Extract the [x, y] coordinate from the center of the cell holding the provided text.  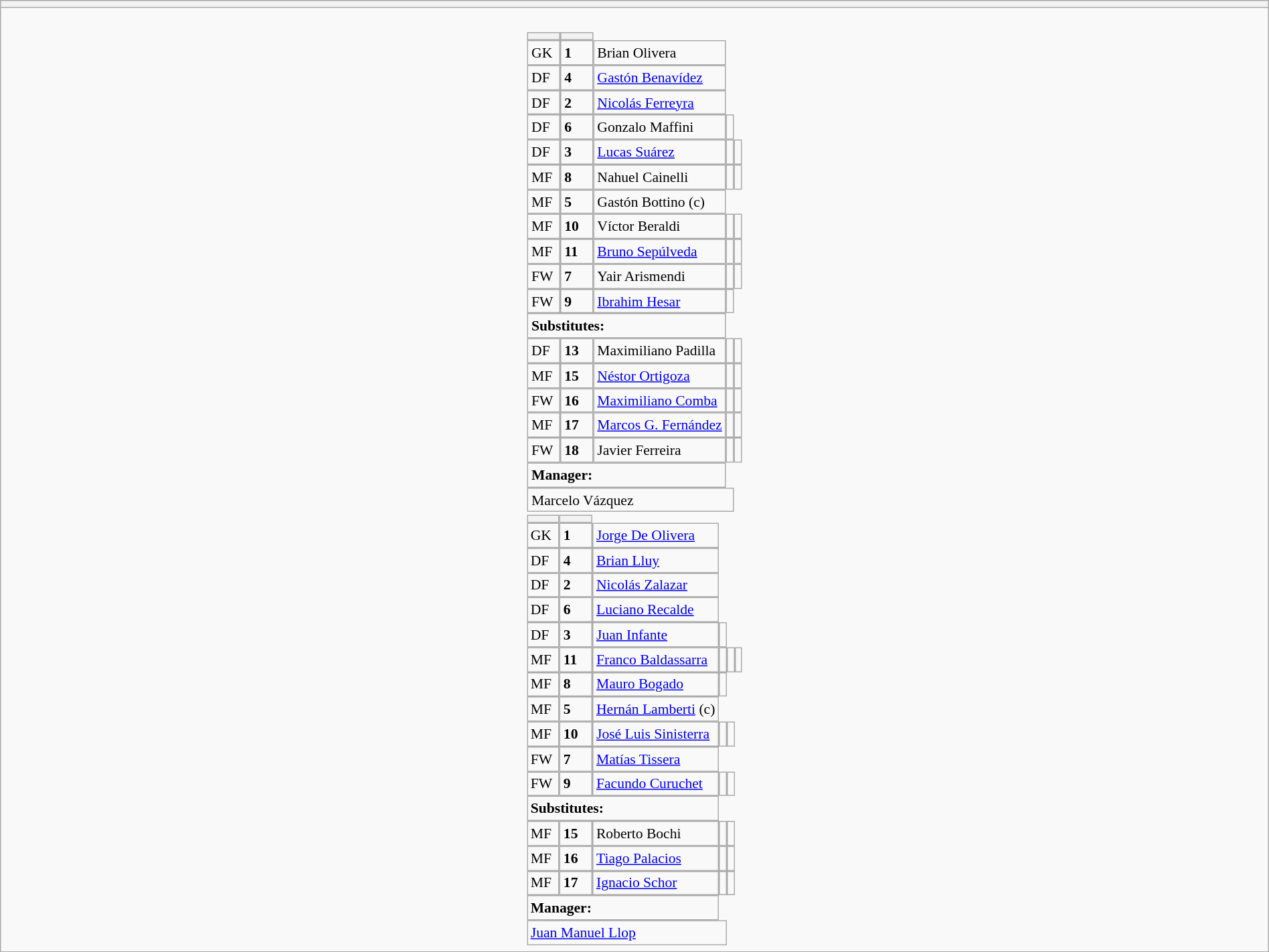
José Luis Sinisterra [656, 735]
Brian Olivera [659, 52]
Néstor Ortigoza [659, 376]
Maximiliano Padilla [659, 351]
Brian Lluy [656, 561]
Marcos G. Fernández [659, 425]
Nahuel Cainelli [659, 177]
Nicolás Ferreyra [659, 103]
Juan Manuel Llop [626, 933]
Franco Baldassarra [656, 660]
Bruno Sepúlveda [659, 252]
Facundo Curuchet [656, 784]
Roberto Bochi [656, 834]
Jorge De Olivera [656, 535]
Yair Arismendi [659, 276]
Maximiliano Comba [659, 400]
Javier Ferreira [659, 450]
Nicolás Zalazar [656, 585]
Gastón Bottino (c) [659, 202]
18 [577, 450]
Gastón Benavídez [659, 78]
Ignacio Schor [656, 883]
Luciano Recalde [656, 610]
Matías Tissera [656, 759]
Ibrahim Hesar [659, 301]
Víctor Beraldi [659, 226]
13 [577, 351]
Tiago Palacios [656, 858]
Gonzalo Maffini [659, 127]
Hernán Lamberti (c) [656, 709]
Mauro Bogado [656, 684]
Lucas Suárez [659, 153]
Juan Infante [656, 634]
Marcelo Vázquez [630, 500]
